Return (X, Y) of the center of cell containing provided text 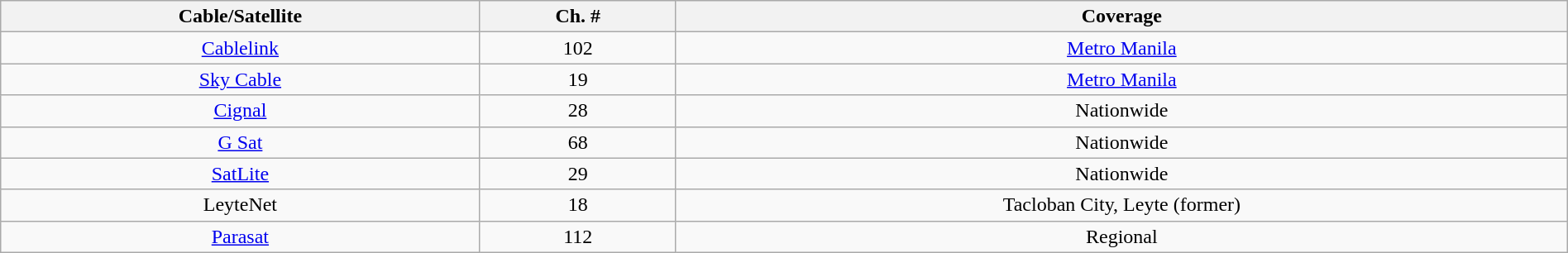
112 (577, 236)
Tacloban City, Leyte (former) (1121, 205)
SatLite (240, 174)
Cignal (240, 111)
19 (577, 79)
18 (577, 205)
Parasat (240, 236)
29 (577, 174)
LeyteNet (240, 205)
102 (577, 48)
68 (577, 142)
Coverage (1121, 17)
28 (577, 111)
G Sat (240, 142)
Cable/Satellite (240, 17)
Ch. # (577, 17)
Sky Cable (240, 79)
Cablelink (240, 48)
Regional (1121, 236)
